Locate the cell with the specified text and output its [X, Y] center coordinate. 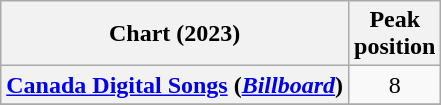
Peakposition [395, 34]
Chart (2023) [175, 34]
Canada Digital Songs (Billboard) [175, 85]
8 [395, 85]
